Detect which cell encompasses the target text, then output its [X, Y] center coordinate. 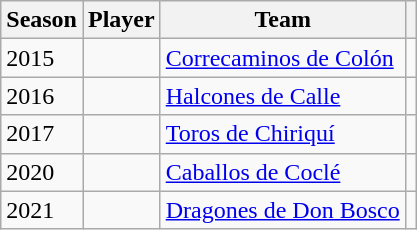
2017 [42, 134]
Dragones de Don Bosco [282, 210]
2016 [42, 96]
Correcaminos de Colón [282, 58]
Halcones de Calle [282, 96]
Season [42, 20]
2021 [42, 210]
2015 [42, 58]
Toros de Chiriquí [282, 134]
Caballos de Coclé [282, 172]
Team [282, 20]
Player [121, 20]
2020 [42, 172]
